Identify which cell holds the provided text, then report its [X, Y] central coordinate. 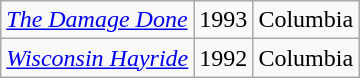
Wisconsin Hayride [98, 58]
The Damage Done [98, 20]
1992 [224, 58]
1993 [224, 20]
